Return (X, Y) of the center of cell containing provided text 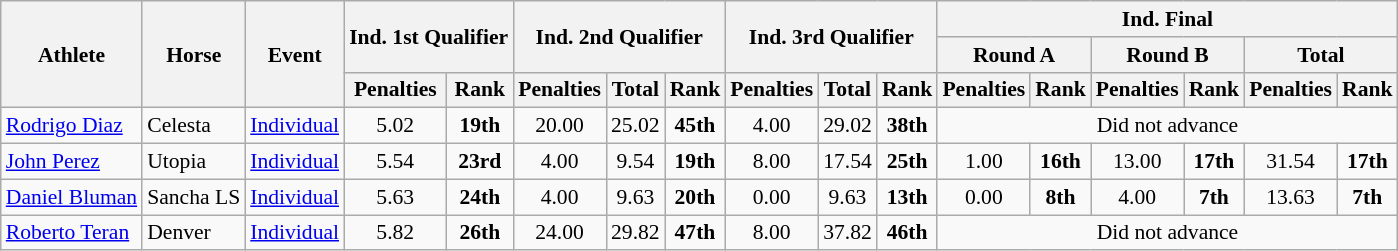
Ind. 1st Qualifier (428, 36)
16th (1060, 162)
Round B (1168, 55)
Ind. 3rd Qualifier (831, 36)
13.63 (1290, 197)
Denver (194, 233)
47th (696, 233)
5.54 (395, 162)
Celesta (194, 126)
Ind. 2nd Qualifier (619, 36)
25th (908, 162)
Ind. Final (1167, 19)
Sancha LS (194, 197)
Daniel Bluman (72, 197)
26th (480, 233)
John Perez (72, 162)
13th (908, 197)
Round A (1014, 55)
23rd (480, 162)
5.63 (395, 197)
Event (294, 54)
Athlete (72, 54)
Horse (194, 54)
17.54 (848, 162)
24th (480, 197)
29.82 (636, 233)
37.82 (848, 233)
45th (696, 126)
29.02 (848, 126)
13.00 (1138, 162)
Roberto Teran (72, 233)
46th (908, 233)
5.82 (395, 233)
24.00 (560, 233)
38th (908, 126)
8th (1060, 197)
31.54 (1290, 162)
25.02 (636, 126)
9.54 (636, 162)
Rodrigo Diaz (72, 126)
Utopia (194, 162)
5.02 (395, 126)
1.00 (984, 162)
20.00 (560, 126)
20th (696, 197)
